Find where the given text appears and provide that cell's center as (X, Y) coordinate. 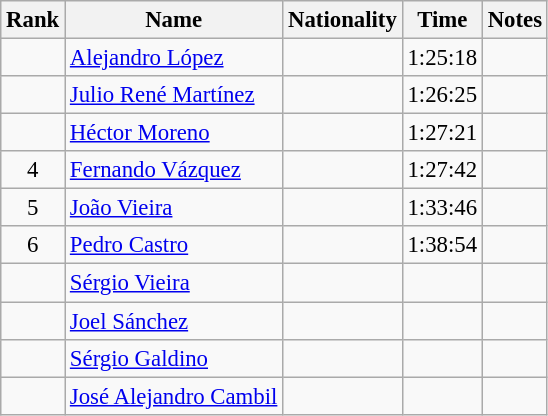
1:27:42 (442, 170)
Alejandro López (174, 58)
Rank (33, 20)
Julio René Martínez (174, 95)
João Vieira (174, 208)
Pedro Castro (174, 245)
4 (33, 170)
Fernando Vázquez (174, 170)
1:38:54 (442, 245)
1:26:25 (442, 95)
Time (442, 20)
Notes (514, 20)
José Alejandro Cambil (174, 396)
Sérgio Vieira (174, 283)
6 (33, 245)
Héctor Moreno (174, 133)
5 (33, 208)
Nationality (342, 20)
Sérgio Galdino (174, 358)
1:33:46 (442, 208)
1:25:18 (442, 58)
1:27:21 (442, 133)
Name (174, 20)
Joel Sánchez (174, 321)
